Return [x, y] of the center of cell containing provided text 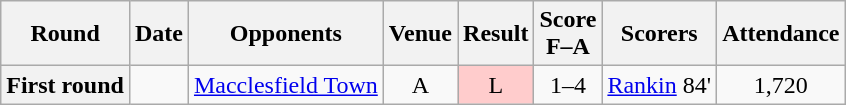
Rankin 84' [660, 85]
Round [66, 34]
A [420, 85]
Macclesfield Town [286, 85]
First round [66, 85]
Venue [420, 34]
Scorers [660, 34]
Attendance [781, 34]
Date [158, 34]
L [496, 85]
1,720 [781, 85]
ScoreF–A [568, 34]
1–4 [568, 85]
Result [496, 34]
Opponents [286, 34]
